Return (x, y) of the center of cell containing provided text 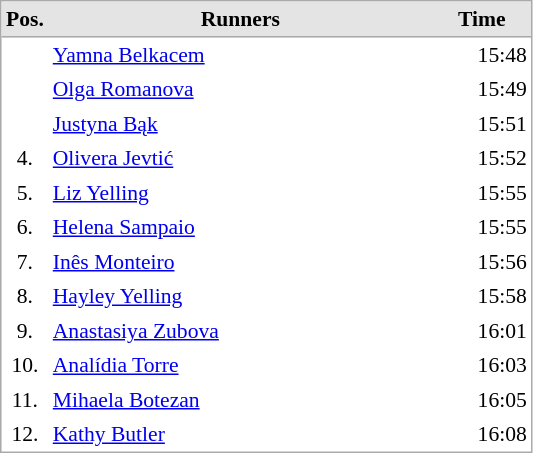
Justyna Bąk (240, 123)
16:05 (482, 399)
6. (26, 227)
7. (26, 261)
10. (26, 365)
Kathy Butler (240, 434)
15:49 (482, 89)
16:01 (482, 331)
15:48 (482, 55)
Inês Monteiro (240, 261)
8. (26, 296)
16:08 (482, 434)
4. (26, 158)
Runners (240, 20)
Helena Sampaio (240, 227)
Liz Yelling (240, 193)
12. (26, 434)
Analídia Torre (240, 365)
Yamna Belkacem (240, 55)
Olivera Jevtić (240, 158)
Anastasiya Zubova (240, 331)
5. (26, 193)
Olga Romanova (240, 89)
Hayley Yelling (240, 296)
16:03 (482, 365)
Mihaela Botezan (240, 399)
Pos. (26, 20)
Time (482, 20)
15:56 (482, 261)
15:51 (482, 123)
15:58 (482, 296)
15:52 (482, 158)
9. (26, 331)
11. (26, 399)
